Scan for the cell matching the given text and deliver its (X, Y) coordinate at center. 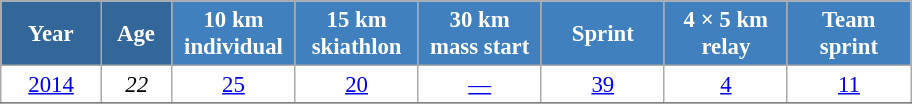
30 km mass start (480, 34)
39 (602, 85)
15 km skiathlon (356, 34)
22 (136, 85)
25 (234, 85)
2014 (52, 85)
Team sprint (848, 34)
11 (848, 85)
4 × 5 km relay (726, 34)
Year (52, 34)
4 (726, 85)
— (480, 85)
10 km individual (234, 34)
20 (356, 85)
Sprint (602, 34)
Age (136, 34)
